For the text-containing cell, return its midpoint in (X, Y) coordinate format. 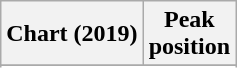
Chart (2019) (72, 34)
Peakposition (189, 34)
